Locate the cell with the specified text and output its [x, y] center coordinate. 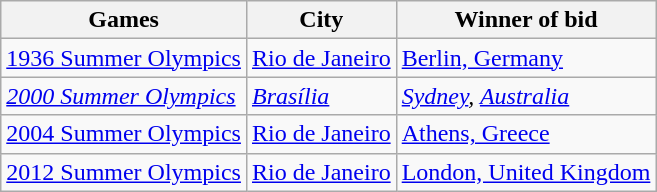
Berlin, Germany [526, 58]
1936 Summer Olympics [124, 58]
Games [124, 20]
London, United Kingdom [526, 172]
2004 Summer Olympics [124, 134]
Athens, Greece [526, 134]
2000 Summer Olympics [124, 96]
City [321, 20]
Brasília [321, 96]
Winner of bid [526, 20]
2012 Summer Olympics [124, 172]
Sydney, Australia [526, 96]
